Identify which cell holds the provided text, then report its (X, Y) central coordinate. 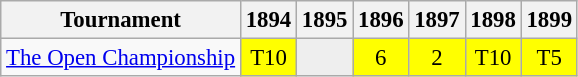
Tournament (121, 20)
1895 (325, 20)
2 (437, 58)
1894 (268, 20)
6 (381, 58)
T5 (549, 58)
1896 (381, 20)
The Open Championship (121, 58)
1898 (493, 20)
1897 (437, 20)
1899 (549, 20)
